Determine the [x, y] coordinate at the center of the cell enclosing the given text.  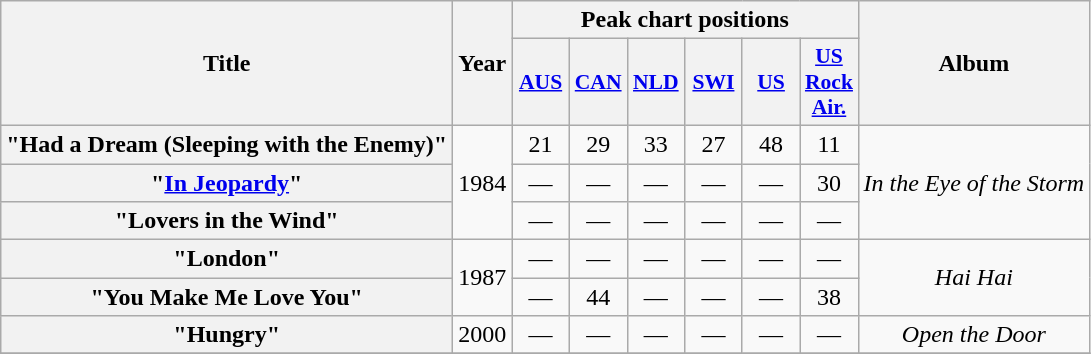
21 [541, 144]
US [771, 82]
Album [974, 64]
Hai Hai [974, 278]
11 [829, 144]
Open the Door [974, 335]
33 [656, 144]
SWI [714, 82]
"Lovers in the Wind" [227, 221]
Title [227, 64]
"Hungry" [227, 335]
2000 [482, 335]
In the Eye of the Storm [974, 182]
AUS [541, 82]
27 [714, 144]
48 [771, 144]
30 [829, 183]
CAN [598, 82]
1984 [482, 182]
38 [829, 297]
"In Jeopardy" [227, 183]
Peak chart positions [685, 20]
29 [598, 144]
1987 [482, 278]
"You Make Me Love You" [227, 297]
"London" [227, 259]
NLD [656, 82]
"Had a Dream (Sleeping with the Enemy)" [227, 144]
Year [482, 64]
44 [598, 297]
USRockAir. [829, 82]
